Find where the given text appears and provide that cell's center as (X, Y) coordinate. 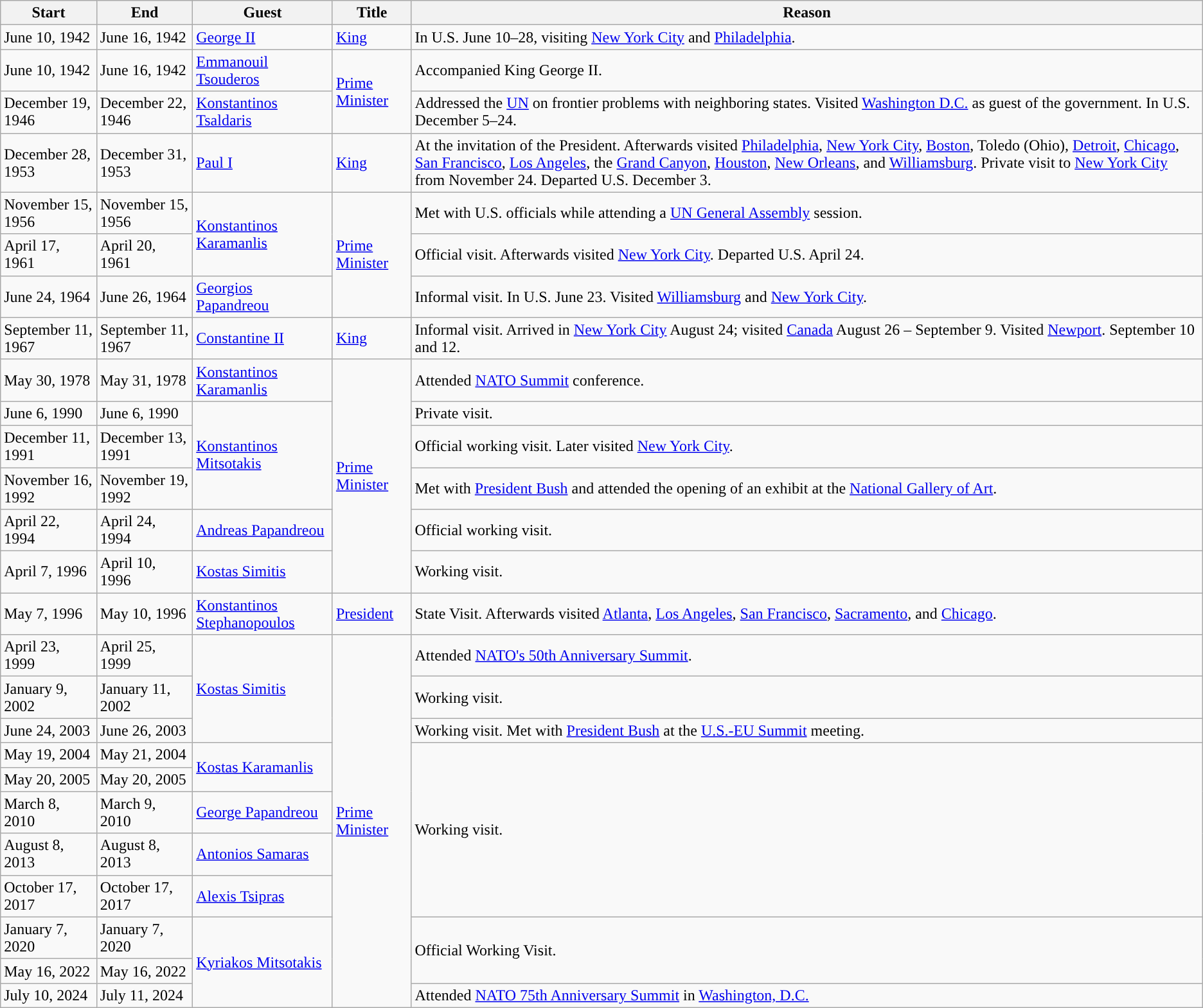
January 9, 2002 (49, 698)
Official visit. Afterwards visited New York City. Departed U.S. April 24. (807, 254)
Paul I (263, 163)
December 13, 1991 (144, 446)
Georgios Papandreou (263, 297)
Official Working Visit. (807, 950)
Informal visit. Arrived in New York City August 24; visited Canada August 26 – September 9. Visited Newport. September 10 and 12. (807, 338)
June 26, 1964 (144, 297)
Andreas Papandreou (263, 531)
Attended NATO's 50th Anniversary Summit. (807, 655)
January 11, 2002 (144, 698)
May 31, 1978 (144, 380)
July 10, 2024 (49, 995)
December 22, 1946 (144, 112)
December 11, 1991 (49, 446)
Addressed the UN on frontier problems with neighboring states. Visited Washington D.C. as guest of the government. In U.S. December 5–24. (807, 112)
December 19, 1946 (49, 112)
April 24, 1994 (144, 531)
Constantine II (263, 338)
Official working visit. Later visited New York City. (807, 446)
May 7, 1996 (49, 614)
George II (263, 37)
Accompanied King George II. (807, 71)
Informal visit. In U.S. June 23. Visited Williamsburg and New York City. (807, 297)
Attended NATO 75th Anniversary Summit in Washington, D.C. (807, 995)
Konstantinos Mitsotakis (263, 455)
May 30, 1978 (49, 380)
Konstantinos Tsaldaris (263, 112)
Start (49, 13)
May 10, 1996 (144, 614)
November 16, 1992 (49, 488)
March 9, 2010 (144, 812)
December 28, 1953 (49, 163)
May 19, 2004 (49, 755)
End (144, 13)
June 26, 2003 (144, 730)
June 24, 1964 (49, 297)
November 19, 1992 (144, 488)
April 7, 1996 (49, 572)
March 8, 2010 (49, 812)
Working visit. Met with President Bush at the U.S.-EU Summit meeting. (807, 730)
April 17, 1961 (49, 254)
Kyriakos Mitsotakis (263, 962)
Title (371, 13)
President (371, 614)
George Papandreou (263, 812)
April 10, 1996 (144, 572)
May 21, 2004 (144, 755)
Alexis Tsipras (263, 896)
Reason (807, 13)
Antonios Samaras (263, 854)
Kostas Karamanlis (263, 767)
December 31, 1953 (144, 163)
Private visit. (807, 413)
June 24, 2003 (49, 730)
Emmanouil Tsouderos (263, 71)
April 20, 1961 (144, 254)
April 23, 1999 (49, 655)
State Visit. Afterwards visited Atlanta, Los Angeles, San Francisco, Sacramento, and Chicago. (807, 614)
Met with President Bush and attended the opening of an exhibit at the National Gallery of Art. (807, 488)
Met with U.S. officials while attending a UN General Assembly session. (807, 213)
July 11, 2024 (144, 995)
Guest (263, 13)
April 25, 1999 (144, 655)
In U.S. June 10–28, visiting New York City and Philadelphia. (807, 37)
April 22, 1994 (49, 531)
Official working visit. (807, 531)
Konstantinos Stephanopoulos (263, 614)
Attended NATO Summit conference. (807, 380)
